Search for the cell housing the specified text and yield its [X, Y] center coordinate. 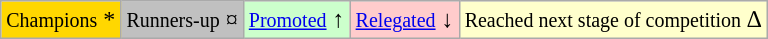
Relegated ↓ [404, 20]
Champions * [61, 20]
Runners-up ¤ [182, 20]
Reached next stage of competition ∆ [613, 20]
Promoted ↑ [296, 20]
